Locate the cell with the specified text and output its (X, Y) center coordinate. 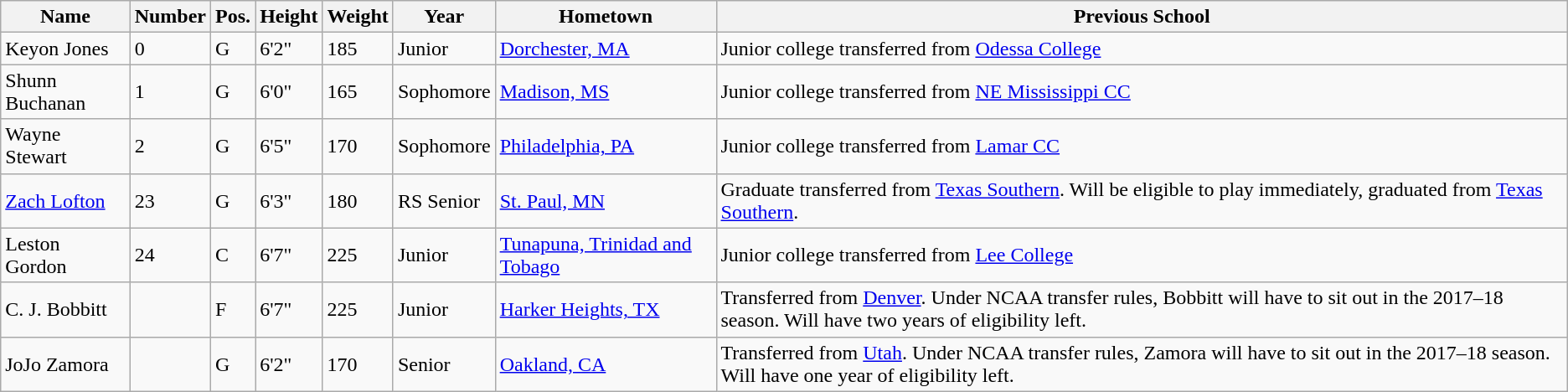
Previous School (1142, 17)
Leston Gordon (65, 255)
F (233, 310)
Dorchester, MA (606, 49)
RS Senior (444, 201)
Keyon Jones (65, 49)
Oakland, CA (606, 364)
23 (170, 201)
St. Paul, MN (606, 201)
JoJo Zamora (65, 364)
1 (170, 92)
Number (170, 17)
180 (358, 201)
Junior college transferred from Lee College (1142, 255)
6'5" (289, 146)
Madison, MS (606, 92)
165 (358, 92)
Philadelphia, PA (606, 146)
Name (65, 17)
Year (444, 17)
2 (170, 146)
6'0" (289, 92)
185 (358, 49)
0 (170, 49)
Senior (444, 364)
Transferred from Denver. Under NCAA transfer rules, Bobbitt will have to sit out in the 2017–18 season. Will have two years of eligibility left. (1142, 310)
6'3" (289, 201)
Harker Heights, TX (606, 310)
Weight (358, 17)
Junior college transferred from Lamar CC (1142, 146)
Wayne Stewart (65, 146)
Pos. (233, 17)
24 (170, 255)
Shunn Buchanan (65, 92)
Tunapuna, Trinidad and Tobago (606, 255)
C (233, 255)
Junior college transferred from NE Mississippi CC (1142, 92)
Zach Lofton (65, 201)
C. J. Bobbitt (65, 310)
Junior college transferred from Odessa College (1142, 49)
Height (289, 17)
Graduate transferred from Texas Southern. Will be eligible to play immediately, graduated from Texas Southern. (1142, 201)
Hometown (606, 17)
Transferred from Utah. Under NCAA transfer rules, Zamora will have to sit out in the 2017–18 season. Will have one year of eligibility left. (1142, 364)
